Identify which cell holds the provided text, then report its (X, Y) central coordinate. 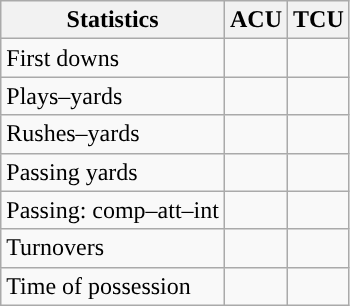
Time of possession (113, 286)
Passing yards (113, 172)
Statistics (113, 20)
First downs (113, 58)
Turnovers (113, 248)
Passing: comp–att–int (113, 210)
Rushes–yards (113, 134)
ACU (256, 20)
TCU (319, 20)
Plays–yards (113, 96)
